Detect which cell encompasses the target text, then output its (x, y) center coordinate. 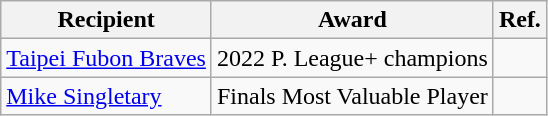
Ref. (520, 20)
Finals Most Valuable Player (352, 96)
Taipei Fubon Braves (106, 58)
2022 P. League+ champions (352, 58)
Mike Singletary (106, 96)
Award (352, 20)
Recipient (106, 20)
